Detect which cell encompasses the target text, then output its [x, y] center coordinate. 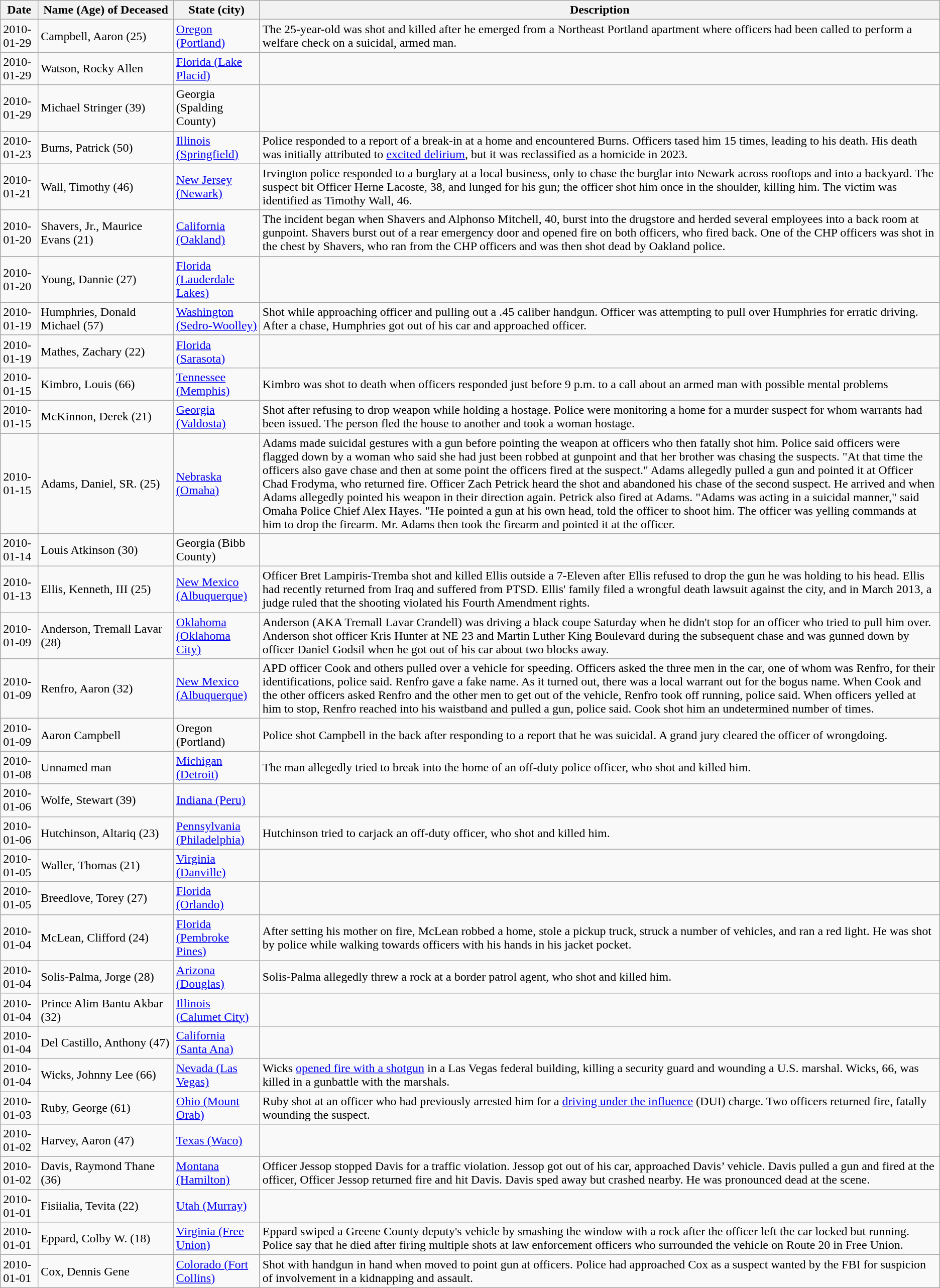
Kimbro, Louis (66) [106, 384]
Prince Alim Bantu Akbar (32) [106, 1009]
New Jersey (Newark) [216, 187]
2010-01-14 [19, 550]
Florida (Lake Placid) [216, 68]
Davis, Raymond Thane (36) [106, 1173]
2010-01-23 [19, 148]
Tennessee (Memphis) [216, 384]
Wicks, Johnny Lee (66) [106, 1075]
Florida (Orlando) [216, 898]
Description [600, 10]
Hutchinson tried to carjack an off-duty officer, who shot and killed him. [600, 833]
Indiana (Peru) [216, 800]
Solis-Palma allegedly threw a rock at a border patrol agent, who shot and killed him. [600, 977]
Adams, Daniel, SR. (25) [106, 483]
Shavers, Jr., Maurice Evans (21) [106, 233]
Illinois (Springfield) [216, 148]
Michigan (Detroit) [216, 767]
Nevada (Las Vegas) [216, 1075]
Mathes, Zachary (22) [106, 352]
Georgia (Bibb County) [216, 550]
Young, Dannie (27) [106, 279]
Florida (Pembroke Pines) [216, 938]
Fisiialia, Tevita (22) [106, 1206]
Breedlove, Torey (27) [106, 898]
Ellis, Kenneth, III (25) [106, 590]
Oklahoma (Oklahoma City) [216, 636]
Utah (Murray) [216, 1206]
Wall, Timothy (46) [106, 187]
Solis-Palma, Jorge (28) [106, 977]
2010-01-13 [19, 590]
McLean, Clifford (24) [106, 938]
State (city) [216, 10]
Florida (Lauderdale Lakes) [216, 279]
California (Oakland) [216, 233]
Colorado (Fort Collins) [216, 1271]
Ruby, George (61) [106, 1108]
Arizona (Douglas) [216, 977]
Hutchinson, Altariq (23) [106, 833]
Kimbro was shot to death when officers responded just before 9 p.m. to a call about an armed man with possible mental problems [600, 384]
Montana (Hamilton) [216, 1173]
Name (Age) of Deceased [106, 10]
Unnamed man [106, 767]
Virginia (Free Union) [216, 1238]
Harvey, Aaron (47) [106, 1141]
Ohio (Mount Orab) [216, 1108]
Humphries, Donald Michael (57) [106, 318]
McKinnon, Derek (21) [106, 417]
Florida (Sarasota) [216, 352]
Aaron Campbell [106, 735]
2010-01-08 [19, 767]
Louis Atkinson (30) [106, 550]
Cox, Dennis Gene [106, 1271]
The man allegedly tried to break into the home of an off-duty police officer, who shot and killed him. [600, 767]
Michael Stringer (39) [106, 108]
Texas (Waco) [216, 1141]
Watson, Rocky Allen [106, 68]
Campbell, Aaron (25) [106, 36]
Anderson, Tremall Lavar (28) [106, 636]
Wolfe, Stewart (39) [106, 800]
Nebraska (Omaha) [216, 483]
California (Santa Ana) [216, 1042]
Washington (Sedro-Woolley) [216, 318]
Burns, Patrick (50) [106, 148]
2010-01-21 [19, 187]
2010-01-03 [19, 1108]
Virginia (Danville) [216, 866]
Renfro, Aaron (32) [106, 689]
Georgia (Spalding County) [216, 108]
Georgia (Valdosta) [216, 417]
Waller, Thomas (21) [106, 866]
Eppard, Colby W. (18) [106, 1238]
Pennsylvania (Philadelphia) [216, 833]
Illinois (Calumet City) [216, 1009]
Del Castillo, Anthony (47) [106, 1042]
Date [19, 10]
Police shot Campbell in the back after responding to a report that he was suicidal. A grand jury cleared the officer of wrongdoing. [600, 735]
